Return the [x, y] coordinate for the center point of the cell that contains the specified text.  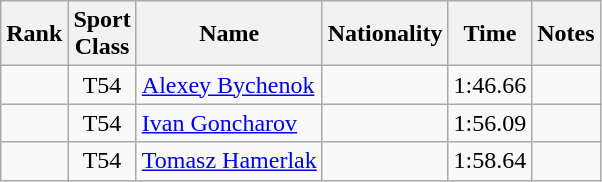
Nationality [385, 34]
Time [490, 34]
Ivan Goncharov [229, 123]
SportClass [102, 34]
1:56.09 [490, 123]
1:46.66 [490, 85]
Name [229, 34]
Alexey Bychenok [229, 85]
Notes [566, 34]
Rank [34, 34]
Tomasz Hamerlak [229, 161]
1:58.64 [490, 161]
